Scan for the cell matching the given text and deliver its (X, Y) coordinate at center. 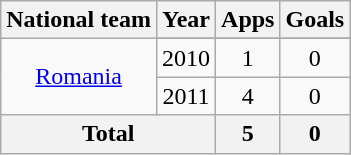
Year (186, 20)
1 (248, 58)
4 (248, 96)
Apps (248, 20)
Total (108, 134)
National team (79, 20)
2010 (186, 58)
Goals (315, 20)
2011 (186, 96)
5 (248, 134)
Romania (79, 77)
